Determine the (X, Y) coordinate at the center of the cell enclosing the given text.  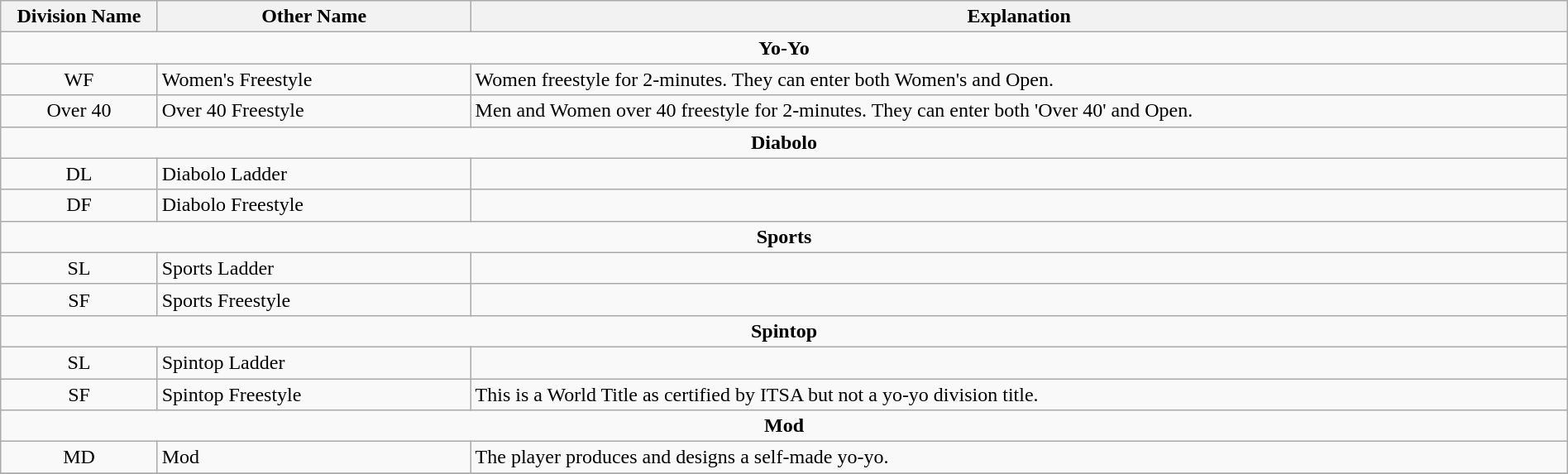
Diabolo (784, 142)
WF (79, 79)
Sports Ladder (314, 268)
Men and Women over 40 freestyle for 2-minutes. They can enter both 'Over 40' and Open. (1019, 111)
The player produces and designs a self-made yo-yo. (1019, 457)
This is a World Title as certified by ITSA but not a yo-yo division title. (1019, 395)
DL (79, 174)
Over 40 Freestyle (314, 111)
Spintop Ladder (314, 362)
Yo-Yo (784, 48)
Women freestyle for 2-minutes. They can enter both Women's and Open. (1019, 79)
Over 40 (79, 111)
Diabolo Ladder (314, 174)
Sports Freestyle (314, 299)
Division Name (79, 17)
Sports (784, 237)
Other Name (314, 17)
Diabolo Freestyle (314, 205)
Spintop (784, 331)
Women's Freestyle (314, 79)
DF (79, 205)
MD (79, 457)
Spintop Freestyle (314, 395)
Explanation (1019, 17)
